Pinpoint the cell where the given text exists, returning its (x, y) midpoint coordinate. 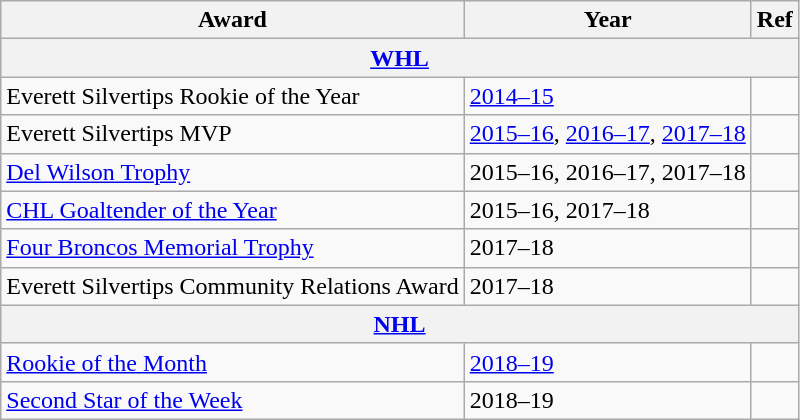
Ref (774, 20)
Four Broncos Memorial Trophy (232, 248)
2014–15 (608, 96)
Second Star of the Week (232, 400)
Rookie of the Month (232, 362)
WHL (400, 58)
CHL Goaltender of the Year (232, 210)
Everett Silvertips MVP (232, 134)
NHL (400, 324)
Del Wilson Trophy (232, 172)
Award (232, 20)
2015–16, 2017–18 (608, 210)
Everett Silvertips Community Relations Award (232, 286)
Everett Silvertips Rookie of the Year (232, 96)
Year (608, 20)
